Locate the cell with the specified text and output its (x, y) center coordinate. 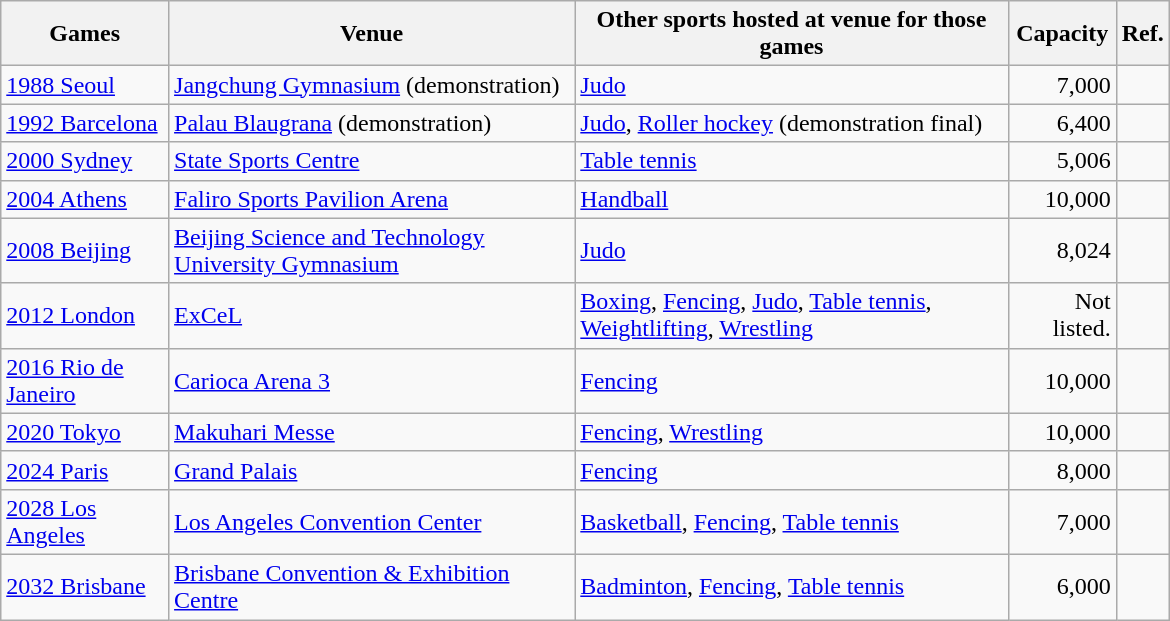
Badminton, Fencing, Table tennis (792, 586)
Brisbane Convention & Exhibition Centre (372, 586)
6,000 (1062, 586)
Carioca Arena 3 (372, 380)
Palau Blaugrana (demonstration) (372, 123)
Boxing, Fencing, Judo, Table tennis, Weightlifting, Wrestling (792, 316)
2024 Paris (85, 470)
Grand Palais (372, 470)
2004 Athens (85, 199)
6,400 (1062, 123)
2020 Tokyo (85, 432)
Not listed. (1062, 316)
2012 London (85, 316)
Venue (372, 34)
Fencing, Wrestling (792, 432)
Other sports hosted at venue for those games (792, 34)
Games (85, 34)
Beijing Science and Technology University Gymnasium (372, 250)
2016 Rio de Janeiro (85, 380)
2008 Beijing (85, 250)
8,024 (1062, 250)
Table tennis (792, 161)
ExCeL (372, 316)
1988 Seoul (85, 85)
2028 Los Angeles (85, 522)
Basketball, Fencing, Table tennis (792, 522)
8,000 (1062, 470)
Judo, Roller hockey (demonstration final) (792, 123)
2000 Sydney (85, 161)
Handball (792, 199)
Makuhari Messe (372, 432)
Ref. (1142, 34)
2032 Brisbane (85, 586)
Jangchung Gymnasium (demonstration) (372, 85)
Faliro Sports Pavilion Arena (372, 199)
5,006 (1062, 161)
State Sports Centre (372, 161)
1992 Barcelona (85, 123)
Capacity (1062, 34)
Los Angeles Convention Center (372, 522)
